Extract the (x, y) coordinate from the center of the cell holding the provided text.  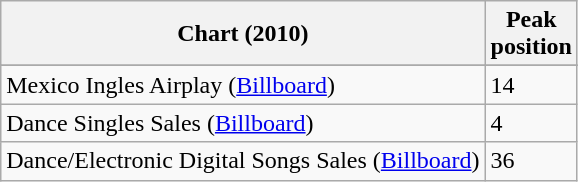
Dance/Electronic Digital Songs Sales (Billboard) (243, 161)
Chart (2010) (243, 34)
36 (531, 161)
Mexico Ingles Airplay (Billboard) (243, 85)
14 (531, 85)
Dance Singles Sales (Billboard) (243, 123)
4 (531, 123)
Peakposition (531, 34)
